Return the [X, Y] coordinate for the center point of the cell that contains the specified text.  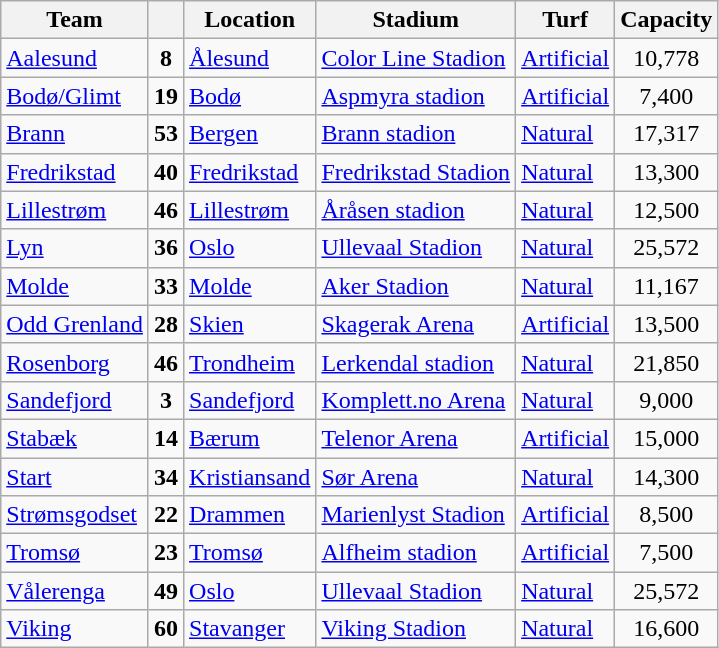
Color Line Stadion [416, 58]
8,500 [666, 515]
Drammen [250, 515]
Ålesund [250, 58]
Start [75, 477]
Trondheim [250, 362]
Rosenborg [75, 362]
33 [166, 286]
Brann [75, 134]
Aker Stadion [416, 286]
Strømsgodset [75, 515]
Marienlyst Stadion [416, 515]
14 [166, 438]
Turf [566, 20]
53 [166, 134]
Team [75, 20]
15,000 [666, 438]
Telenor Arena [416, 438]
7,500 [666, 553]
Skien [250, 324]
Lerkendal stadion [416, 362]
Sør Arena [416, 477]
Komplett.no Arena [416, 400]
Aspmyra stadion [416, 96]
16,600 [666, 629]
Skagerak Arena [416, 324]
Bodø [250, 96]
60 [166, 629]
22 [166, 515]
14,300 [666, 477]
Location [250, 20]
40 [166, 172]
Bergen [250, 134]
Alfheim stadion [416, 553]
10,778 [666, 58]
13,300 [666, 172]
28 [166, 324]
9,000 [666, 400]
11,167 [666, 286]
8 [166, 58]
Odd Grenland [75, 324]
Fredrikstad Stadion [416, 172]
19 [166, 96]
34 [166, 477]
Stavanger [250, 629]
Stabæk [75, 438]
Stadium [416, 20]
Lyn [75, 248]
Aalesund [75, 58]
Åråsen stadion [416, 210]
Kristiansand [250, 477]
3 [166, 400]
21,850 [666, 362]
17,317 [666, 134]
Bærum [250, 438]
Bodø/Glimt [75, 96]
Vålerenga [75, 591]
Viking [75, 629]
36 [166, 248]
Viking Stadion [416, 629]
Brann stadion [416, 134]
13,500 [666, 324]
7,400 [666, 96]
12,500 [666, 210]
Capacity [666, 20]
23 [166, 553]
49 [166, 591]
